Search for the cell housing the specified text and yield its [x, y] center coordinate. 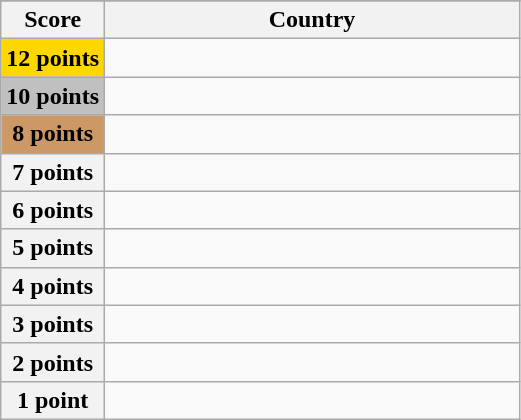
12 points [53, 58]
7 points [53, 172]
5 points [53, 248]
Country [312, 20]
10 points [53, 96]
Score [53, 20]
1 point [53, 400]
8 points [53, 134]
6 points [53, 210]
2 points [53, 362]
3 points [53, 324]
4 points [53, 286]
